Identify which cell holds the provided text, then report its (x, y) central coordinate. 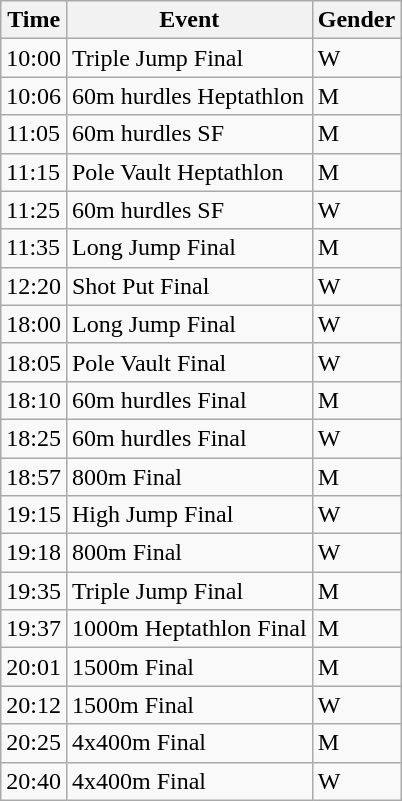
10:06 (34, 96)
12:20 (34, 286)
19:15 (34, 515)
Pole Vault Heptathlon (189, 172)
19:37 (34, 629)
11:35 (34, 248)
1000m Heptathlon Final (189, 629)
20:01 (34, 667)
Time (34, 20)
20:40 (34, 781)
19:35 (34, 591)
20:25 (34, 743)
18:10 (34, 400)
19:18 (34, 553)
Shot Put Final (189, 286)
18:05 (34, 362)
Gender (356, 20)
18:57 (34, 477)
10:00 (34, 58)
High Jump Final (189, 515)
Event (189, 20)
11:15 (34, 172)
11:05 (34, 134)
20:12 (34, 705)
Pole Vault Final (189, 362)
60m hurdles Heptathlon (189, 96)
18:00 (34, 324)
11:25 (34, 210)
18:25 (34, 438)
